Output the [x, y] coordinate of the center of the cell containing the given text.  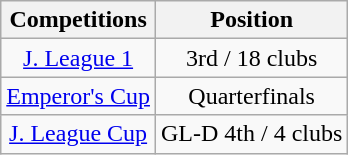
GL-D 4th / 4 clubs [251, 134]
Quarterfinals [251, 96]
J. League 1 [78, 58]
Emperor's Cup [78, 96]
Position [251, 20]
J. League Cup [78, 134]
3rd / 18 clubs [251, 58]
Competitions [78, 20]
